For the text-containing cell, return its midpoint in (x, y) coordinate format. 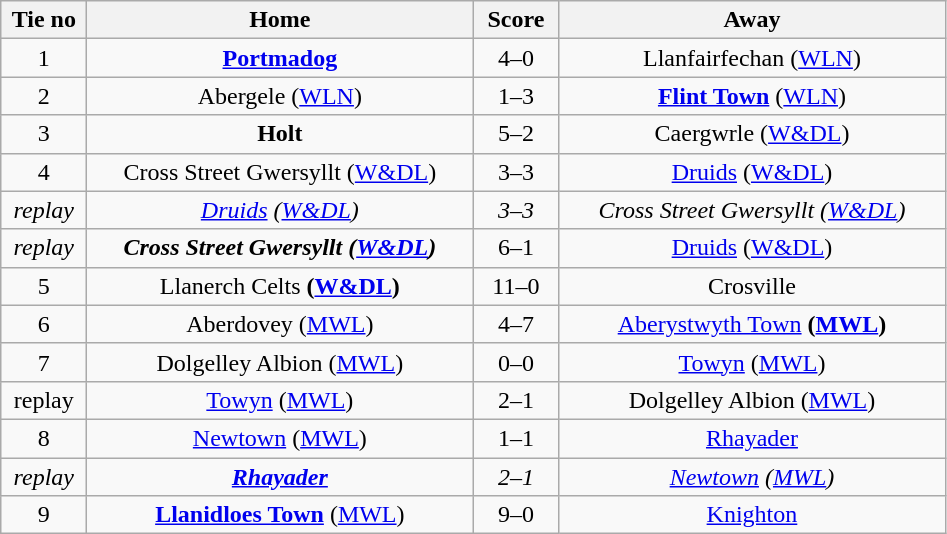
1–1 (516, 438)
4–0 (516, 58)
2 (44, 96)
Crosville (752, 286)
0–0 (516, 362)
Score (516, 20)
9–0 (516, 515)
Portmadog (280, 58)
Tie no (44, 20)
11–0 (516, 286)
1–3 (516, 96)
4 (44, 172)
Knighton (752, 515)
5–2 (516, 134)
Llanfairfechan (WLN) (752, 58)
Flint Town (WLN) (752, 96)
Aberdovey (MWL) (280, 324)
Llanerch Celts (W&DL) (280, 286)
5 (44, 286)
3 (44, 134)
7 (44, 362)
8 (44, 438)
Aberystwyth Town (MWL) (752, 324)
9 (44, 515)
Llanidloes Town (MWL) (280, 515)
Caergwrle (W&DL) (752, 134)
Abergele (WLN) (280, 96)
6–1 (516, 248)
6 (44, 324)
Away (752, 20)
1 (44, 58)
Holt (280, 134)
4–7 (516, 324)
Home (280, 20)
